Provide the (X, Y) coordinate of the cell's center where the given text is located.  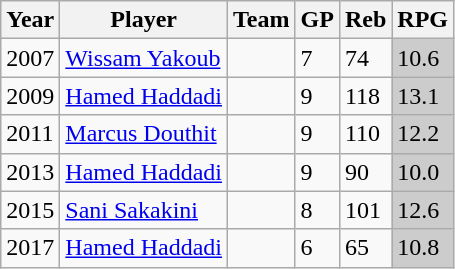
Year (30, 20)
Sani Sakakini (144, 210)
2007 (30, 58)
Wissam Yakoub (144, 58)
90 (365, 172)
10.0 (423, 172)
74 (365, 58)
2013 (30, 172)
10.8 (423, 248)
Reb (365, 20)
Player (144, 20)
GP (317, 20)
118 (365, 96)
12.6 (423, 210)
Marcus Douthit (144, 134)
2011 (30, 134)
8 (317, 210)
7 (317, 58)
2017 (30, 248)
Team (261, 20)
RPG (423, 20)
6 (317, 248)
13.1 (423, 96)
101 (365, 210)
65 (365, 248)
10.6 (423, 58)
2009 (30, 96)
2015 (30, 210)
12.2 (423, 134)
110 (365, 134)
